Capture the cell that displays the provided text and extract its [x, y] central coordinate. 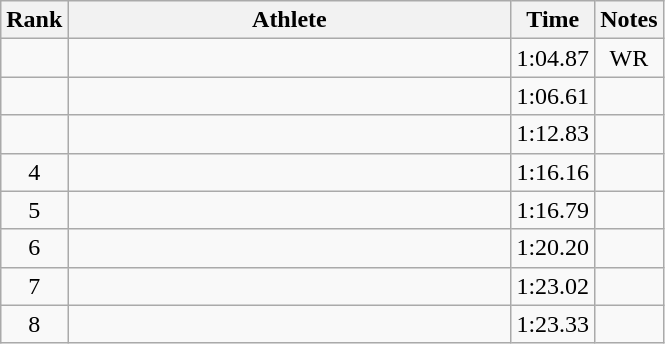
1:12.83 [553, 134]
1:16.79 [553, 210]
1:20.20 [553, 248]
Athlete [290, 20]
Notes [629, 20]
1:06.61 [553, 96]
6 [34, 248]
8 [34, 324]
1:23.02 [553, 286]
1:16.16 [553, 172]
WR [629, 58]
4 [34, 172]
5 [34, 210]
Time [553, 20]
7 [34, 286]
1:23.33 [553, 324]
Rank [34, 20]
1:04.87 [553, 58]
